Capture the cell that displays the provided text and extract its [x, y] central coordinate. 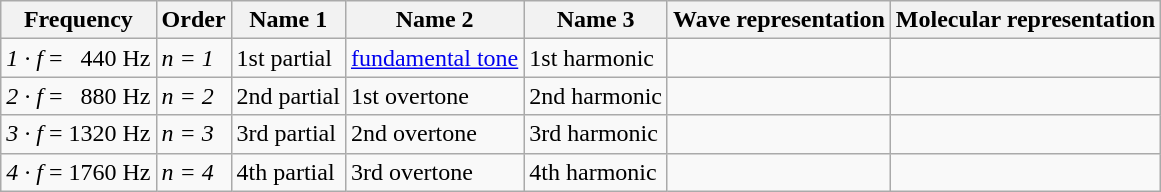
3rd overtone [434, 172]
n = 4 [194, 172]
Frequency [78, 20]
Order [194, 20]
3rd harmonic [596, 134]
Name 1 [288, 20]
n = 1 [194, 58]
2 · f = 880 Hz [78, 96]
1st harmonic [596, 58]
2nd partial [288, 96]
n = 3 [194, 134]
1st overtone [434, 96]
Name 3 [596, 20]
3rd partial [288, 134]
3 · f = 1320 Hz [78, 134]
4 · f = 1760 Hz [78, 172]
4th harmonic [596, 172]
4th partial [288, 172]
Name 2 [434, 20]
Wave representation [778, 20]
n = 2 [194, 96]
fundamental tone [434, 58]
1st partial [288, 58]
2nd harmonic [596, 96]
Molecular representation [1025, 20]
1 · f = 440 Hz [78, 58]
2nd overtone [434, 134]
